Extract the (X, Y) coordinate from the center of the cell holding the provided text.  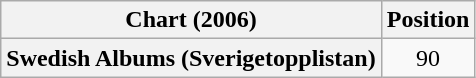
90 (428, 58)
Swedish Albums (Sverigetopplistan) (191, 58)
Chart (2006) (191, 20)
Position (428, 20)
